Locate the cell with the specified text and output its (x, y) center coordinate. 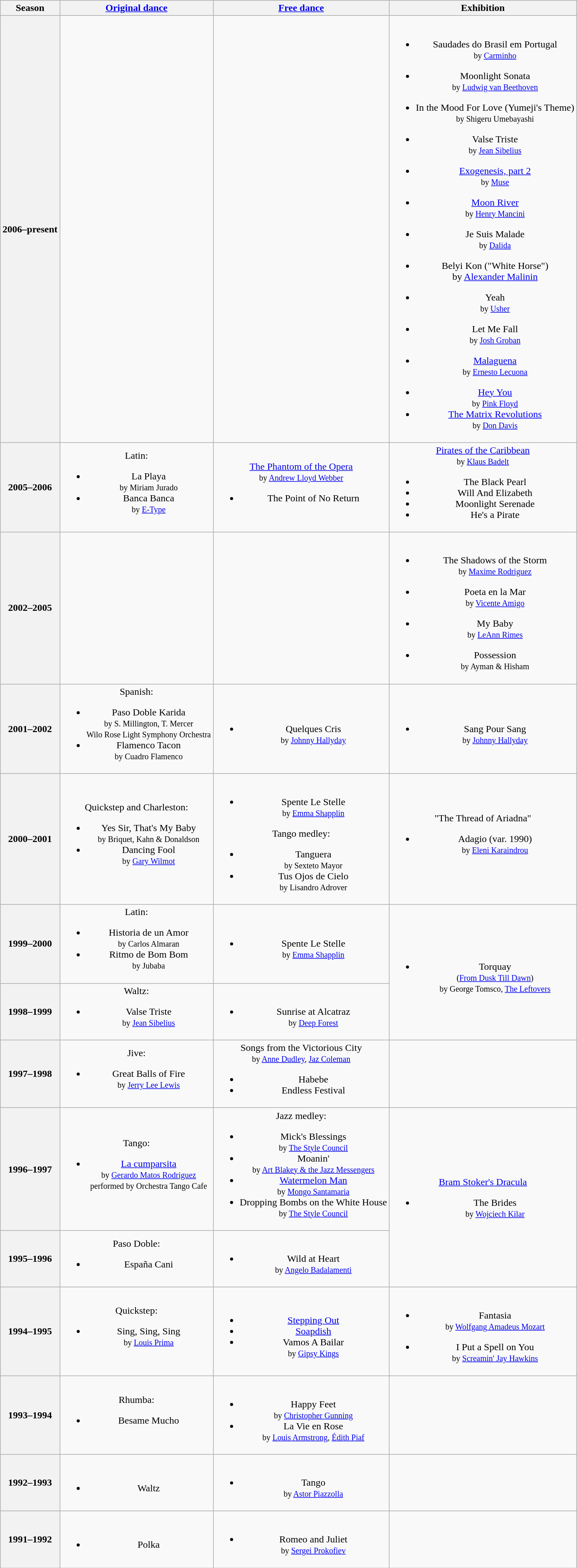
The Phantom of the Opera by Andrew Lloyd WebberThe Point of No Return (301, 488)
Quickstep and Charleston:Yes Sir, That's My Baby by Briquet, Kahn & Donaldson Dancing Fool by Gary Wilmot (136, 839)
Torquay (From Dusk Till Dawn) by George Tomsco, The Leftovers (483, 972)
Quickstep:Sing, Sing, Sing by Louis Prima (136, 1331)
Wild at Heart by Angelo Badalamenti (301, 1259)
Spanish:Paso Doble Karida by S. Millington, T. Mercer Wilo Rose Light Symphony Orchestra Flamenco Tacon by Cuadro Flamenco (136, 728)
1998–1999 (30, 1012)
Free dance (301, 8)
Waltz:Valse Triste by Jean Sibelius (136, 1012)
2005–2006 (30, 488)
1995–1996 (30, 1259)
Rhumba:Besame Mucho (136, 1415)
The Shadows of the Storm by Maxime Rodriguez Poeta en la Mar by Vicente Amigo My Baby by LeAnn Rimes Possession by Ayman & Hisham (483, 608)
1992–1993 (30, 1483)
Stepping OutSoapdishVamos A Bailar by Gipsy Kings (301, 1331)
Songs from the Victorious City by Anne Dudley, Jaz Coleman HabebeEndless Festival (301, 1074)
Bram Stoker's DraculaThe Brides by Wojciech Kilar (483, 1197)
2006–present (30, 229)
1993–1994 (30, 1415)
1994–1995 (30, 1331)
Fantasia by Wolfgang Amadeus Mozart I Put a Spell on You by Screamin' Jay Hawkins (483, 1331)
Romeo and Juliet by Sergei Prokofiev (301, 1540)
2001–2002 (30, 728)
Original dance (136, 8)
Happy Feet by Christopher Gunning La Vie en Rose by Louis Armstrong, Édith Piaf (301, 1415)
Pirates of the Caribbean by Klaus Badelt The Black PearlWill And ElizabethMoonlight SerenadeHe's a Pirate (483, 488)
Spente Le Stelle by Emma Shapplin Tango medley:Tanguera by Sexteto Mayor Tus Ojos de Cielo by Lisandro Adrover (301, 839)
1997–1998 (30, 1074)
Sunrise at Alcatraz by Deep Forest (301, 1012)
Tango:La cumparsita by Gerardo Matos Rodriguez performed by Orchestra Tango Cafe (136, 1169)
Paso Doble:España Cani (136, 1259)
1999–2000 (30, 944)
"The Thread of Ariadna"Adagio (var. 1990) by Eleni Karaindrou (483, 839)
Sang Pour Sang by Johnny Hallyday (483, 728)
Quelques Cris by Johnny Hallyday (301, 728)
Spente Le Stelle by Emma Shapplin (301, 944)
1991–1992 (30, 1540)
Tango by Astor Piazzolla (301, 1483)
2002–2005 (30, 608)
Exhibition (483, 8)
Polka (136, 1540)
1996–1997 (30, 1169)
Waltz (136, 1483)
Latin:Historia de un Amor by Carlos Almaran Ritmo de Bom Bom by Jubaba (136, 944)
Latin:La Playa by Miriam Jurado Banca Banca by E-Type (136, 488)
2000–2001 (30, 839)
Season (30, 8)
Jive:Great Balls of Fire by Jerry Lee Lewis (136, 1074)
